Determine the (X, Y) coordinate at the center of the cell enclosing the given text.  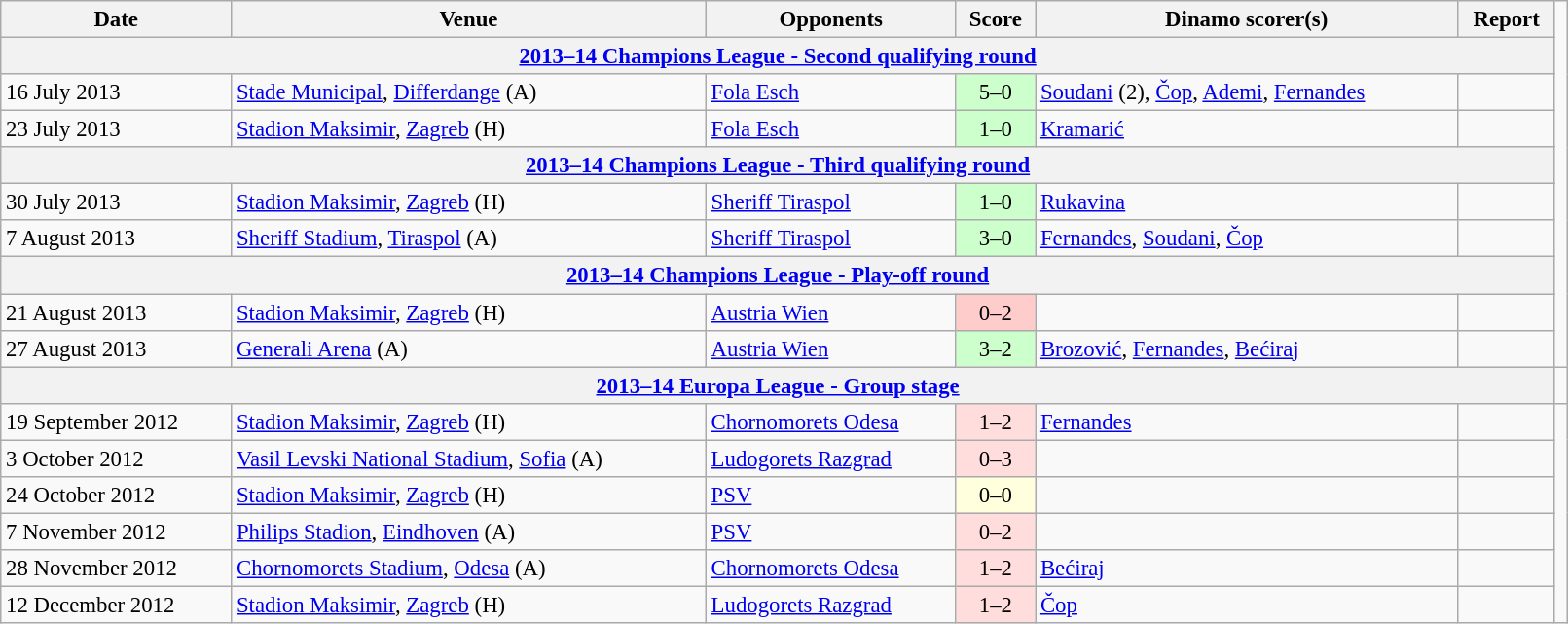
7 November 2012 (117, 532)
Opponents (831, 19)
2013–14 Champions League - Second qualifying round (779, 56)
Venue (469, 19)
21 August 2013 (117, 312)
Dinamo scorer(s) (1247, 19)
Čop (1247, 605)
5–0 (995, 92)
Score (995, 19)
Stade Municipal, Differdange (A) (469, 92)
27 August 2013 (117, 349)
2013–14 Champions League - Play-off round (779, 275)
3 October 2012 (117, 459)
3–0 (995, 239)
Philips Stadion, Eindhoven (A) (469, 532)
Brozović, Fernandes, Bećiraj (1247, 349)
12 December 2012 (117, 605)
Date (117, 19)
Fernandes (1247, 422)
Report (1507, 19)
Vasil Levski National Stadium, Sofia (A) (469, 459)
2013–14 Champions League - Third qualifying round (779, 165)
Chornomorets Stadium, Odesa (A) (469, 569)
0–0 (995, 496)
23 July 2013 (117, 129)
24 October 2012 (117, 496)
Fernandes, Soudani, Čop (1247, 239)
7 August 2013 (117, 239)
28 November 2012 (117, 569)
19 September 2012 (117, 422)
Rukavina (1247, 202)
Generali Arena (A) (469, 349)
Bećiraj (1247, 569)
Kramarić (1247, 129)
16 July 2013 (117, 92)
Sheriff Stadium, Tiraspol (A) (469, 239)
Soudani (2), Čop, Ademi, Fernandes (1247, 92)
30 July 2013 (117, 202)
3–2 (995, 349)
0–3 (995, 459)
2013–14 Europa League - Group stage (779, 385)
